Pinpoint the cell where the given text exists, returning its (x, y) midpoint coordinate. 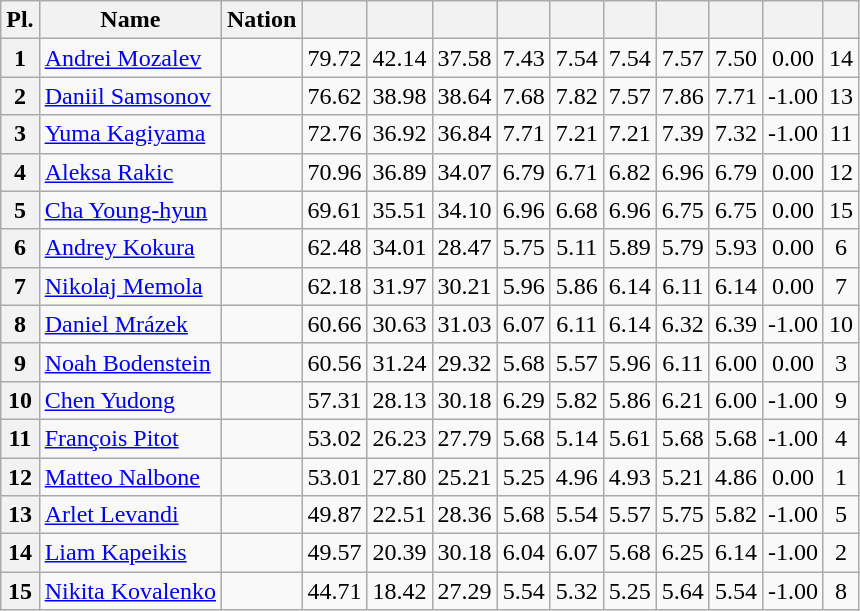
38.64 (464, 96)
4.96 (576, 477)
6.68 (576, 210)
60.66 (334, 324)
Andrey Kokura (130, 248)
29.32 (464, 362)
5.11 (576, 248)
7.86 (682, 96)
6.71 (576, 172)
79.72 (334, 58)
70.96 (334, 172)
27.80 (400, 477)
6.25 (682, 553)
30.63 (400, 324)
6.82 (630, 172)
72.76 (334, 134)
5.61 (630, 438)
6.39 (736, 324)
26.23 (400, 438)
4.86 (736, 477)
7.50 (736, 58)
49.87 (334, 515)
36.92 (400, 134)
60.56 (334, 362)
Cha Young-hyun (130, 210)
34.01 (400, 248)
38.98 (400, 96)
Daniel Mrázek (130, 324)
28.47 (464, 248)
31.03 (464, 324)
6.29 (524, 400)
Nikita Kovalenko (130, 591)
Name (130, 20)
22.51 (400, 515)
53.02 (334, 438)
31.97 (400, 286)
Andrei Mozalev (130, 58)
Liam Kapeikis (130, 553)
30.21 (464, 286)
28.13 (400, 400)
5.21 (682, 477)
7.82 (576, 96)
4.93 (630, 477)
35.51 (400, 210)
20.39 (400, 553)
François Pitot (130, 438)
Daniil Samsonov (130, 96)
34.10 (464, 210)
Yuma Kagiyama (130, 134)
28.36 (464, 515)
31.24 (400, 362)
Chen Yudong (130, 400)
42.14 (400, 58)
Arlet Levandi (130, 515)
27.79 (464, 438)
37.58 (464, 58)
53.01 (334, 477)
62.18 (334, 286)
5.64 (682, 591)
69.61 (334, 210)
57.31 (334, 400)
18.42 (400, 591)
5.14 (576, 438)
62.48 (334, 248)
34.07 (464, 172)
Noah Bodenstein (130, 362)
Pl. (20, 20)
36.84 (464, 134)
5.89 (630, 248)
25.21 (464, 477)
Matteo Nalbone (130, 477)
6.21 (682, 400)
5.32 (576, 591)
6.32 (682, 324)
Nation (262, 20)
7.39 (682, 134)
27.29 (464, 591)
5.93 (736, 248)
Aleksa Rakic (130, 172)
44.71 (334, 591)
36.89 (400, 172)
7.32 (736, 134)
Nikolaj Memola (130, 286)
49.57 (334, 553)
7.68 (524, 96)
76.62 (334, 96)
5.79 (682, 248)
7.43 (524, 58)
6.04 (524, 553)
